Output the (x, y) coordinate of the center of the cell containing the given text.  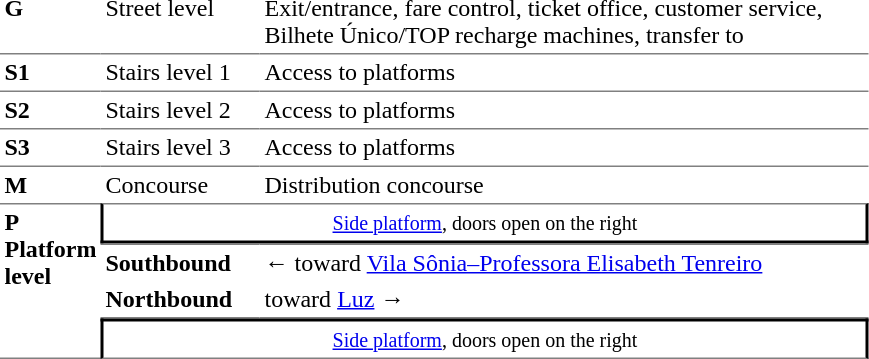
Southbound (180, 263)
toward Luz → (564, 300)
Stairs level 2 (180, 109)
S2 (50, 109)
PPlatform level (50, 281)
Northbound (180, 300)
M (50, 185)
Stairs level 3 (180, 147)
Distribution concourse (564, 185)
S3 (50, 147)
← toward Vila Sônia–Professora Elisabeth Tenreiro (564, 263)
S1 (50, 72)
Stairs level 1 (180, 72)
Concourse (180, 185)
